Capture the cell that displays the provided text and extract its (x, y) central coordinate. 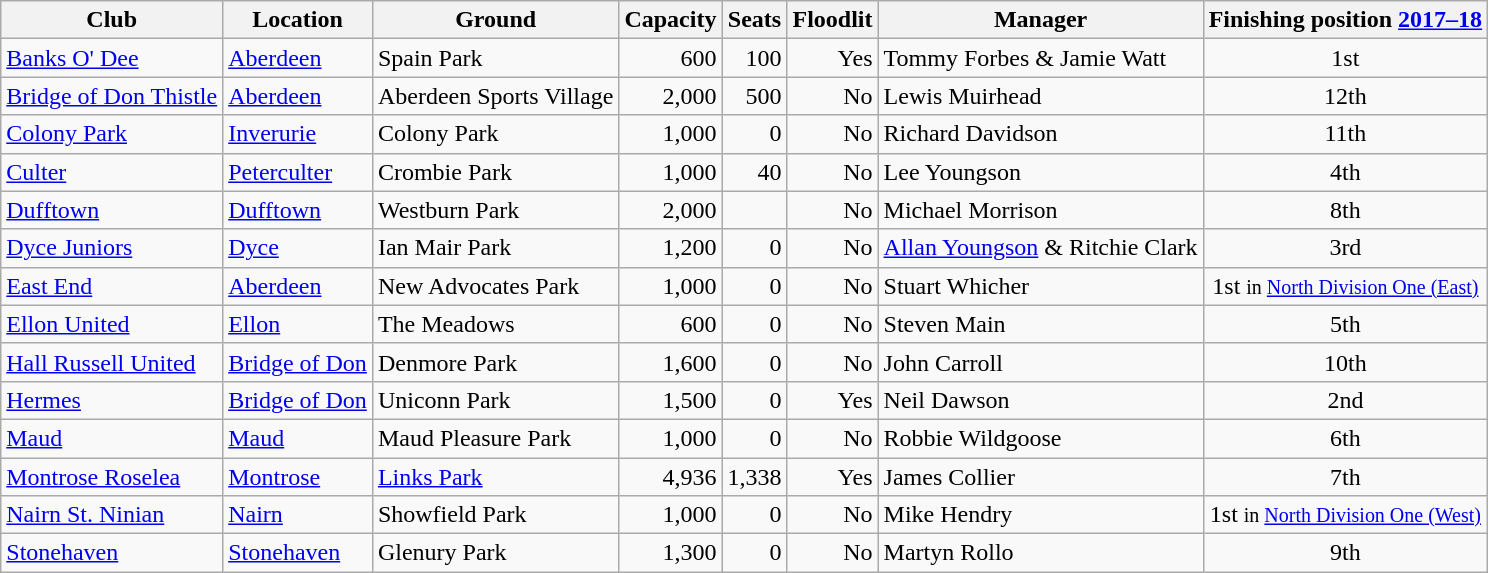
100 (754, 58)
6th (1345, 438)
Westburn Park (495, 210)
7th (1345, 477)
1,338 (754, 477)
1,600 (670, 362)
Dyce (298, 248)
1,500 (670, 400)
Manager (1040, 20)
Tommy Forbes & Jamie Watt (1040, 58)
Seats (754, 20)
Neil Dawson (1040, 400)
1st in North Division One (East) (1345, 286)
Ellon (298, 324)
Hermes (112, 400)
Ellon United (112, 324)
4th (1345, 172)
John Carroll (1040, 362)
Robbie Wildgoose (1040, 438)
3rd (1345, 248)
1st (1345, 58)
10th (1345, 362)
5th (1345, 324)
New Advocates Park (495, 286)
1st in North Division One (West) (1345, 515)
Montrose (298, 477)
Mike Hendry (1040, 515)
Maud Pleasure Park (495, 438)
Peterculter (298, 172)
Banks O' Dee (112, 58)
Denmore Park (495, 362)
Spain Park (495, 58)
11th (1345, 134)
4,936 (670, 477)
1,200 (670, 248)
Bridge of Don Thistle (112, 96)
Allan Youngson & Ritchie Clark (1040, 248)
Location (298, 20)
Nairn (298, 515)
Crombie Park (495, 172)
The Meadows (495, 324)
Inverurie (298, 134)
Showfield Park (495, 515)
Dyce Juniors (112, 248)
Club (112, 20)
Links Park (495, 477)
8th (1345, 210)
Uniconn Park (495, 400)
Culter (112, 172)
Aberdeen Sports Village (495, 96)
Martyn Rollo (1040, 553)
East End (112, 286)
40 (754, 172)
Michael Morrison (1040, 210)
Hall Russell United (112, 362)
500 (754, 96)
Glenury Park (495, 553)
Nairn St. Ninian (112, 515)
Floodlit (832, 20)
1,300 (670, 553)
9th (1345, 553)
Steven Main (1040, 324)
Stuart Whicher (1040, 286)
Capacity (670, 20)
Lewis Muirhead (1040, 96)
Lee Youngson (1040, 172)
12th (1345, 96)
Finishing position 2017–18 (1345, 20)
Ground (495, 20)
Richard Davidson (1040, 134)
2nd (1345, 400)
James Collier (1040, 477)
Montrose Roselea (112, 477)
Ian Mair Park (495, 248)
